For the text-containing cell, return its midpoint in (X, Y) coordinate format. 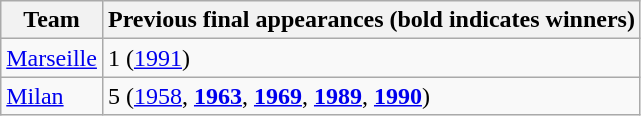
Previous final appearances (bold indicates winners) (371, 20)
Team (52, 20)
1 (1991) (371, 58)
5 (1958, 1963, 1969, 1989, 1990) (371, 96)
Marseille (52, 58)
Milan (52, 96)
